For the text-containing cell, return its midpoint in (x, y) coordinate format. 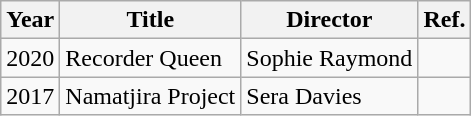
Recorder Queen (150, 58)
Year (30, 20)
2017 (30, 96)
Namatjira Project (150, 96)
Ref. (444, 20)
Sera Davies (330, 96)
Director (330, 20)
Title (150, 20)
2020 (30, 58)
Sophie Raymond (330, 58)
